Search for the cell housing the specified text and yield its [x, y] center coordinate. 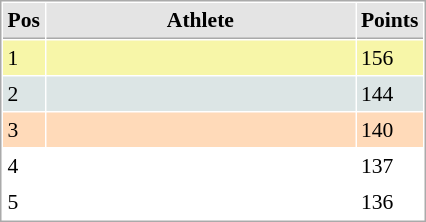
156 [390, 57]
Athlete [200, 21]
Pos [24, 21]
2 [24, 93]
144 [390, 93]
137 [390, 165]
1 [24, 57]
5 [24, 201]
4 [24, 165]
3 [24, 129]
136 [390, 201]
Points [390, 21]
140 [390, 129]
